Capture the cell that displays the provided text and extract its [X, Y] central coordinate. 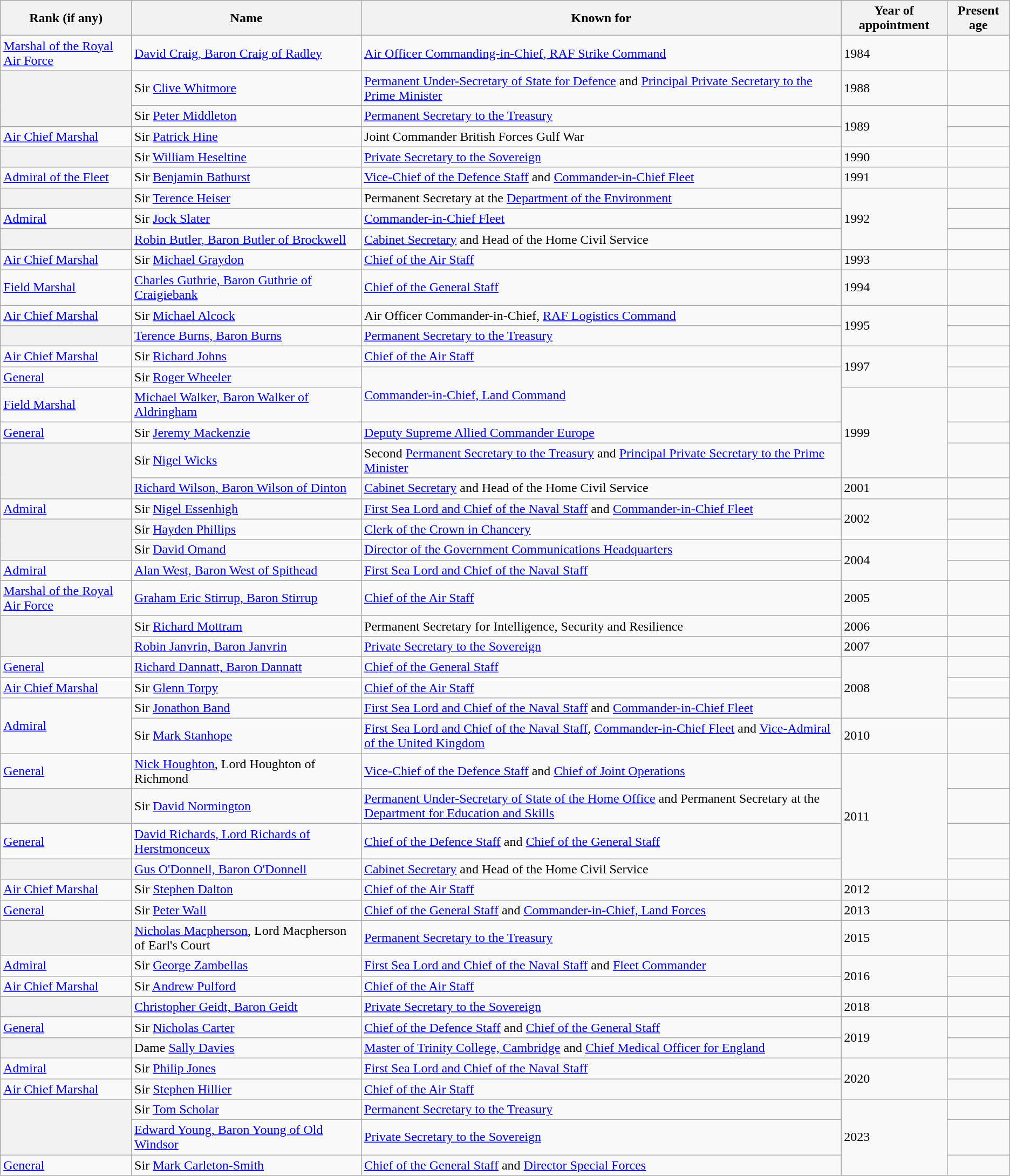
Sir Nigel Wicks [247, 461]
Sir Nigel Essenhigh [247, 509]
Known for [601, 18]
Richard Wilson, Baron Wilson of Dinton [247, 488]
Sir Richard Johns [247, 357]
2006 [894, 626]
Joint Commander British Forces Gulf War [601, 136]
Sir Michael Graydon [247, 259]
Vice-Chief of the Defence Staff and Chief of Joint Operations [601, 771]
2018 [894, 1007]
Terence Burns, Baron Burns [247, 336]
Sir Terence Heiser [247, 198]
Second Permanent Secretary to the Treasury and Principal Private Secretary to the Prime Minister [601, 461]
Air Officer Commander-in-Chief, RAF Logistics Command [601, 316]
Master of Trinity College, Cambridge and Chief Medical Officer for England [601, 1048]
Permanent Secretary for Intelligence, Security and Resilience [601, 626]
Chief of the General Staff and Director Special Forces [601, 1165]
2010 [894, 736]
Year of appointment [894, 18]
Sir Mark Stanhope [247, 736]
2016 [894, 976]
Sir Peter Middleton [247, 116]
Sir Clive Whitmore [247, 88]
Robin Butler, Baron Butler of Brockwell [247, 239]
1994 [894, 287]
Sir William Heseltine [247, 157]
Christopher Geidt, Baron Geidt [247, 1007]
First Sea Lord and Chief of the Naval Staff and Fleet Commander [601, 966]
Sir Jock Slater [247, 218]
Director of the Government Communications Headquarters [601, 550]
1992 [894, 218]
Dame Sally Davies [247, 1048]
Name [247, 18]
2015 [894, 938]
Sir Richard Mottram [247, 626]
Present age [978, 18]
Deputy Supreme Allied Commander Europe [601, 433]
Sir Philip Jones [247, 1068]
1995 [894, 326]
1991 [894, 177]
Sir Benjamin Bathurst [247, 177]
Sir Roger Wheeler [247, 377]
2012 [894, 890]
1999 [894, 433]
Commander-in-Chief, Land Command [601, 395]
Sir Jonathon Band [247, 708]
Admiral of the Fleet [66, 177]
2008 [894, 687]
Nick Houghton, Lord Houghton of Richmond [247, 771]
2020 [894, 1078]
Permanent Under-Secretary of State for Defence and Principal Private Secretary to the Prime Minister [601, 88]
Sir Jeremy Mackenzie [247, 433]
Sir Glenn Torpy [247, 688]
1990 [894, 157]
Sir Andrew Pulford [247, 986]
First Sea Lord and Chief of the Naval Staff, Commander-in-Chief Fleet and Vice-Admiral of the United Kingdom [601, 736]
Sir David Normington [247, 806]
2001 [894, 488]
1989 [894, 126]
Vice-Chief of the Defence Staff and Commander-in-Chief Fleet [601, 177]
Sir Stephen Dalton [247, 890]
2019 [894, 1037]
Sir Peter Wall [247, 910]
David Craig, Baron Craig of Radley [247, 53]
Chief of the General Staff and Commander-in-Chief, Land Forces [601, 910]
Sir Stephen Hillier [247, 1089]
Michael Walker, Baron Walker of Aldringham [247, 405]
Sir Hayden Phillips [247, 529]
Permanent Under-Secretary of State of the Home Office and Permanent Secretary at the Department for Education and Skills [601, 806]
2002 [894, 519]
Gus O'Donnell, Baron O'Donnell [247, 869]
1988 [894, 88]
Sir Nicholas Carter [247, 1027]
David Richards, Lord Richards of Herstmonceux [247, 842]
Alan West, Baron West of Spithead [247, 570]
Robin Janvrin, Baron Janvrin [247, 646]
Nicholas Macpherson, Lord Macpherson of Earl's Court [247, 938]
Edward Young, Baron Young of Old Windsor [247, 1137]
Graham Eric Stirrup, Baron Stirrup [247, 598]
Air Officer Commanding-in-Chief, RAF Strike Command [601, 53]
2005 [894, 598]
Permanent Secretary at the Department of the Environment [601, 198]
2004 [894, 560]
1993 [894, 259]
2023 [894, 1137]
Charles Guthrie, Baron Guthrie of Craigiebank [247, 287]
Sir Michael Alcock [247, 316]
Rank (if any) [66, 18]
Sir George Zambellas [247, 966]
Commander-in-Chief Fleet [601, 218]
1984 [894, 53]
Sir Tom Scholar [247, 1110]
Richard Dannatt, Baron Dannatt [247, 667]
2007 [894, 646]
Clerk of the Crown in Chancery [601, 529]
Sir David Omand [247, 550]
1997 [894, 367]
2013 [894, 910]
Sir Mark Carleton-Smith [247, 1165]
2011 [894, 817]
Sir Patrick Hine [247, 136]
